Search for the cell housing the specified text and yield its (X, Y) center coordinate. 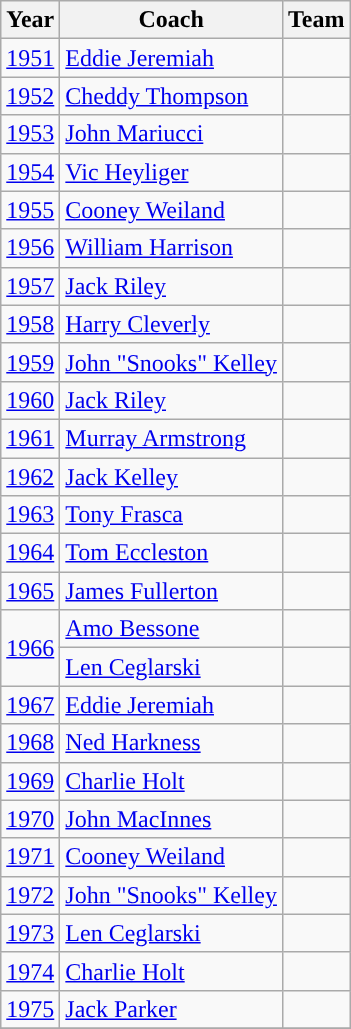
Murray Armstrong (172, 438)
1955 (30, 210)
Jack Parker (172, 1009)
1956 (30, 248)
1951 (30, 58)
John Mariucci (172, 134)
1970 (30, 819)
Year (30, 20)
1963 (30, 515)
1966 (30, 648)
1952 (30, 96)
1954 (30, 172)
1959 (30, 362)
1964 (30, 553)
Coach (172, 20)
1975 (30, 1009)
1953 (30, 134)
1969 (30, 781)
Jack Kelley (172, 477)
1974 (30, 971)
1972 (30, 895)
Tom Eccleston (172, 553)
James Fullerton (172, 591)
Cheddy Thompson (172, 96)
1962 (30, 477)
Amo Bessone (172, 629)
Vic Heyliger (172, 172)
1958 (30, 324)
1965 (30, 591)
1971 (30, 857)
1973 (30, 933)
1968 (30, 743)
Team (316, 20)
Harry Cleverly (172, 324)
William Harrison (172, 248)
1967 (30, 705)
John MacInnes (172, 819)
1957 (30, 286)
Tony Frasca (172, 515)
Ned Harkness (172, 743)
1961 (30, 438)
1960 (30, 400)
